For the text-containing cell, return its midpoint in (x, y) coordinate format. 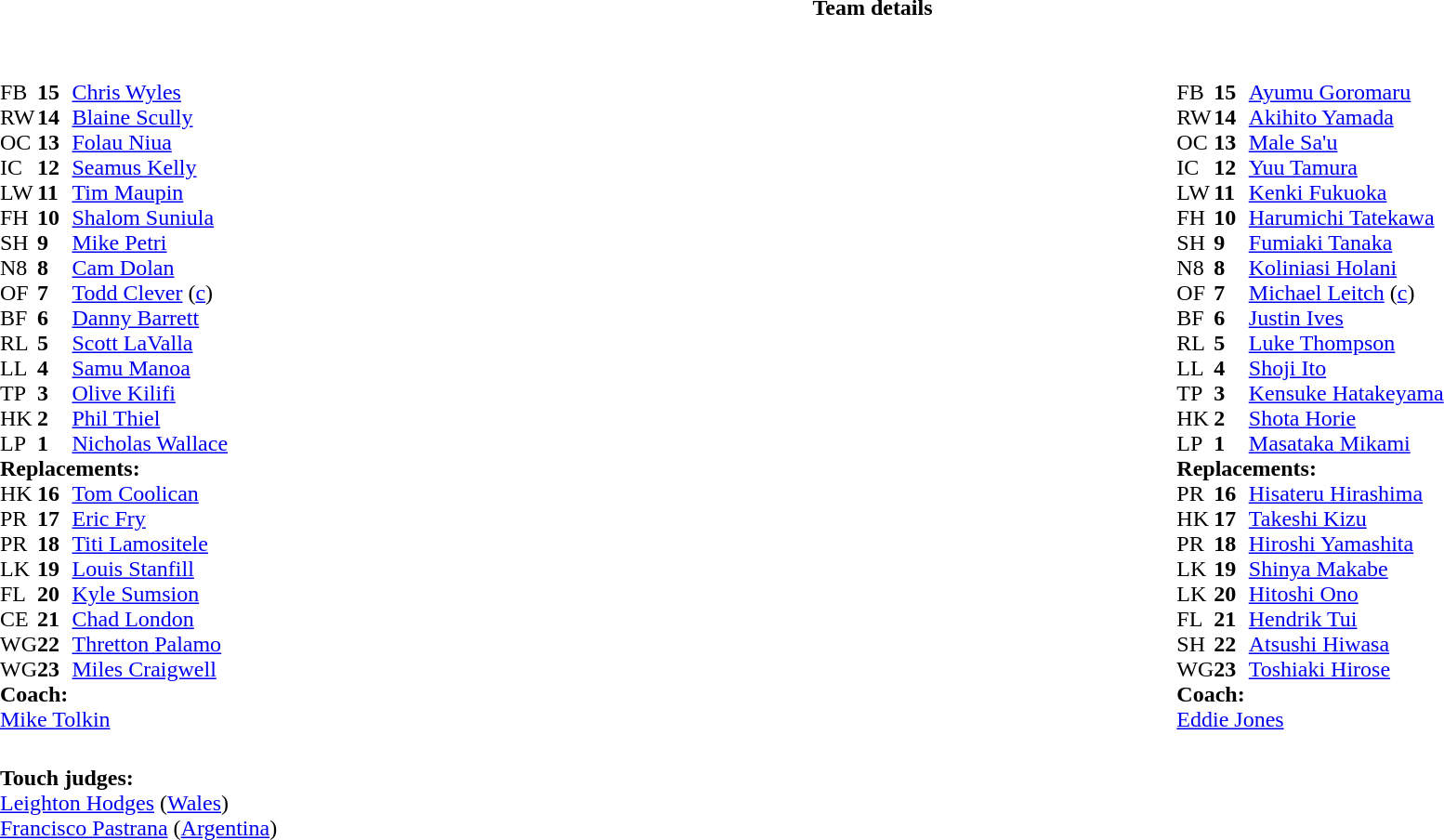
Hisateru Hirashima (1346, 494)
Tim Maupin (150, 193)
CE (19, 619)
Seamus Kelly (150, 167)
Hitoshi Ono (1346, 595)
Danny Barrett (150, 318)
Koliniasi Holani (1346, 268)
Samu Manoa (150, 368)
Shalom Suniula (150, 217)
Masataka Mikami (1346, 444)
Michael Leitch (c) (1346, 294)
Todd Clever (c) (150, 294)
Shinya Makabe (1346, 569)
Louis Stanfill (150, 569)
Toshiaki Hirose (1346, 669)
Akihito Yamada (1346, 117)
Blaine Scully (150, 117)
Olive Kilifi (150, 394)
Shoji Ito (1346, 368)
Scott LaValla (150, 344)
Folau Niua (150, 143)
Eric Fry (150, 518)
Chris Wyles (150, 93)
Kyle Sumsion (150, 595)
Hendrik Tui (1346, 619)
Harumichi Tatekawa (1346, 217)
Miles Craigwell (150, 669)
Takeshi Kizu (1346, 518)
Titi Lamositele (150, 545)
Ayumu Goromaru (1346, 93)
Cam Dolan (150, 268)
Mike Petri (150, 243)
Shota Horie (1346, 418)
Hiroshi Yamashita (1346, 545)
Chad London (150, 619)
Luke Thompson (1346, 344)
Yuu Tamura (1346, 167)
Kenki Fukuoka (1346, 193)
Tom Coolican (150, 494)
Fumiaki Tanaka (1346, 243)
Male Sa'u (1346, 143)
Eddie Jones (1310, 719)
Justin Ives (1346, 318)
Nicholas Wallace (150, 444)
Kensuke Hatakeyama (1346, 394)
Thretton Palamo (150, 645)
Atsushi Hiwasa (1346, 645)
Mike Tolkin (113, 719)
Phil Thiel (150, 418)
